Determine the (X, Y) coordinate at the center of the cell enclosing the given text.  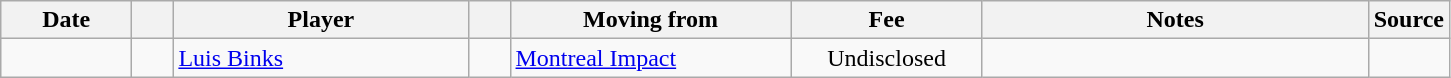
Fee (886, 20)
Montreal Impact (650, 58)
Date (66, 20)
Undisclosed (886, 58)
Moving from (650, 20)
Luis Binks (321, 58)
Source (1408, 20)
Notes (1175, 20)
Player (321, 20)
